Extract the (x, y) coordinate from the center of the cell holding the provided text.  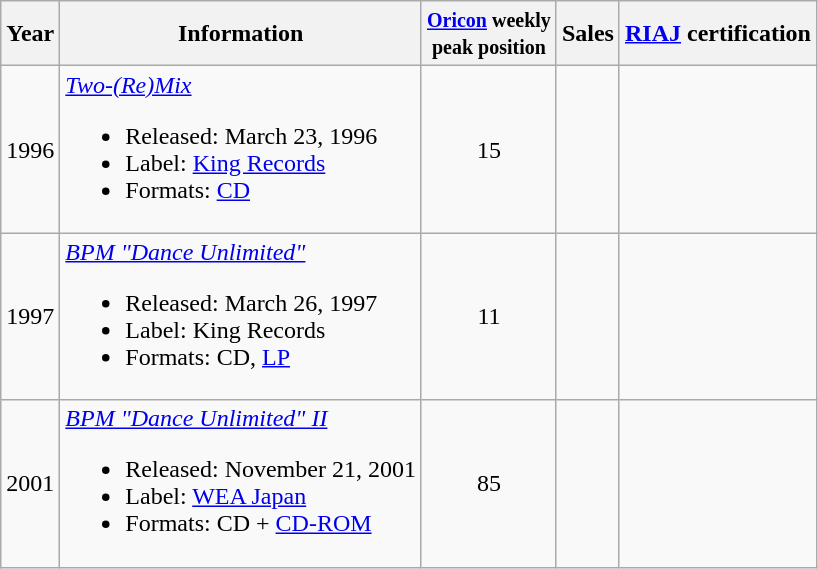
2001 (30, 484)
1997 (30, 316)
Year (30, 34)
Information (241, 34)
BPM "Dance Unlimited"Released: March 26, 1997Label: King RecordsFormats: CD, LP (241, 316)
15 (488, 150)
85 (488, 484)
11 (488, 316)
Two-(Re)MixReleased: March 23, 1996Label: King RecordsFormats: CD (241, 150)
RIAJ certification (718, 34)
Sales (588, 34)
Oricon weeklypeak position (488, 34)
1996 (30, 150)
BPM "Dance Unlimited" IIReleased: November 21, 2001Label: WEA JapanFormats: CD + CD-ROM (241, 484)
